Return the [x, y] coordinate for the center point of the cell that contains the specified text.  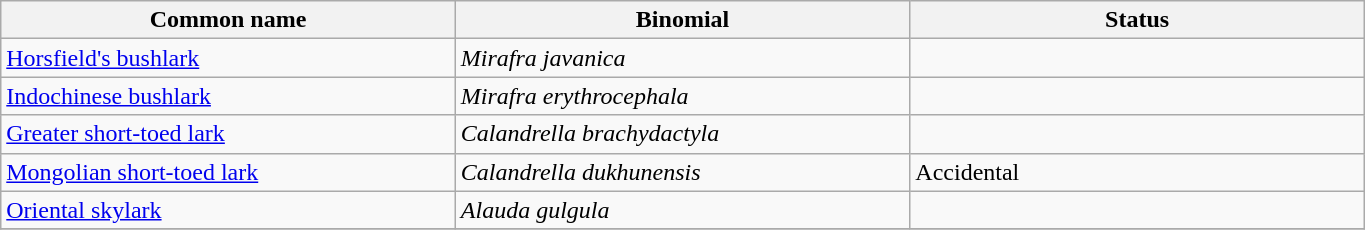
Indochinese bushlark [228, 96]
Alauda gulgula [682, 210]
Common name [228, 20]
Status [1138, 20]
Mirafra erythrocephala [682, 96]
Horsfield's bushlark [228, 58]
Accidental [1138, 172]
Mongolian short-toed lark [228, 172]
Mirafra javanica [682, 58]
Oriental skylark [228, 210]
Calandrella dukhunensis [682, 172]
Binomial [682, 20]
Greater short-toed lark [228, 134]
Calandrella brachydactyla [682, 134]
